Return the [X, Y] coordinate for the center point of the cell that contains the specified text.  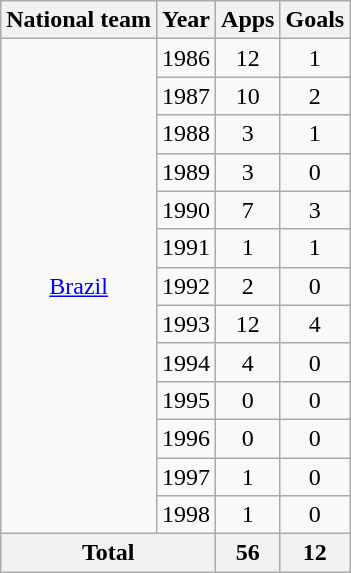
National team [79, 20]
56 [248, 553]
1993 [186, 324]
Goals [315, 20]
1986 [186, 58]
1994 [186, 362]
Apps [248, 20]
Year [186, 20]
1990 [186, 210]
10 [248, 96]
1987 [186, 96]
1989 [186, 172]
1995 [186, 400]
1991 [186, 248]
1996 [186, 438]
1997 [186, 477]
Brazil [79, 286]
Total [108, 553]
1992 [186, 286]
1988 [186, 134]
1998 [186, 515]
7 [248, 210]
